From the cell containing the given text, extract its center point as (X, Y) coordinate. 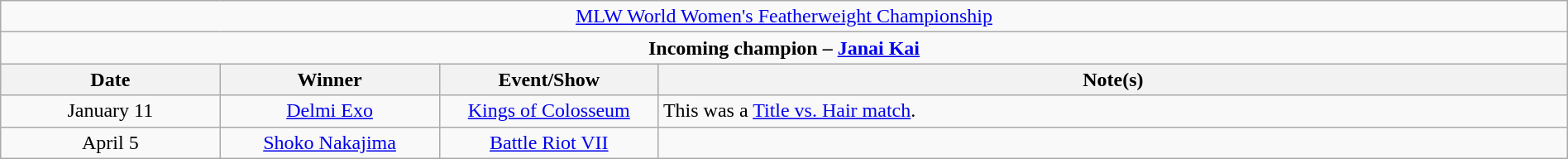
Incoming champion – Janai Kai (784, 48)
January 11 (111, 111)
Battle Riot VII (549, 142)
MLW World Women's Featherweight Championship (784, 17)
Date (111, 79)
April 5 (111, 142)
Note(s) (1113, 79)
Event/Show (549, 79)
Kings of Colosseum (549, 111)
Winner (329, 79)
This was a Title vs. Hair match. (1113, 111)
Delmi Exo (329, 111)
Shoko Nakajima (329, 142)
